Output the (x, y) coordinate of the center of the cell containing the given text.  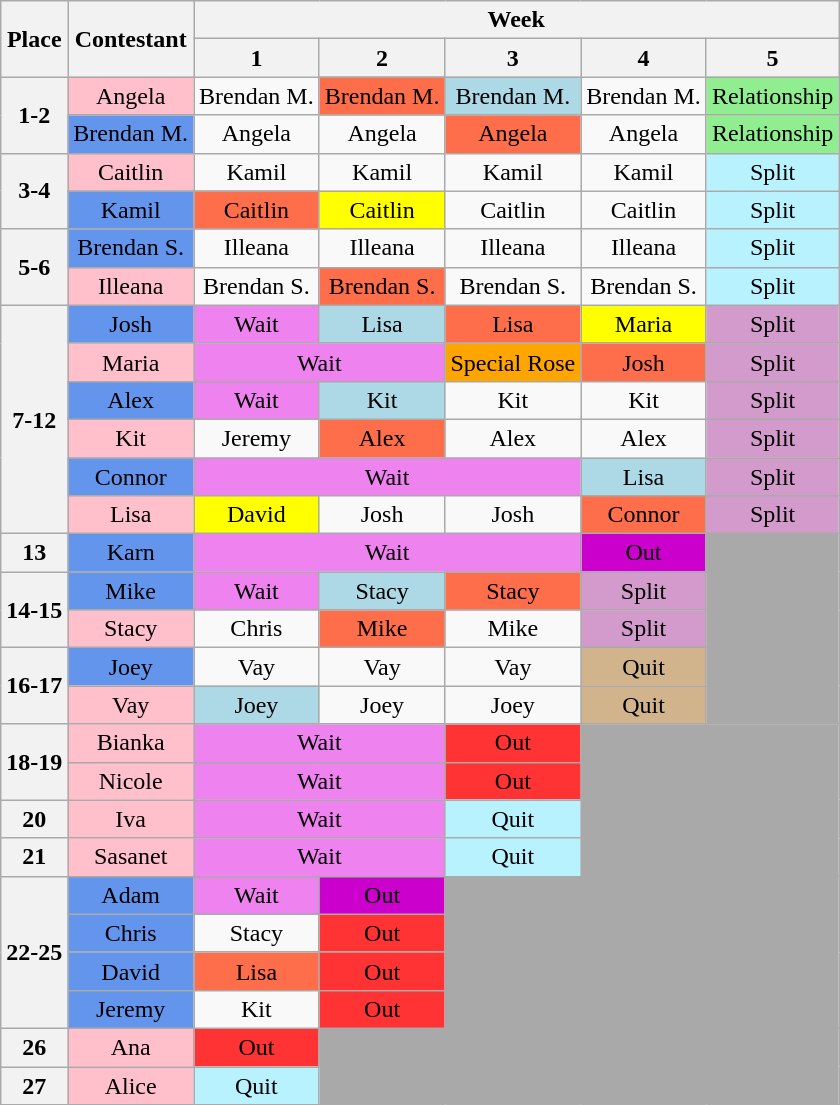
13 (34, 553)
3 (513, 58)
1 (257, 58)
7-12 (34, 419)
Contestant (131, 39)
Adam (131, 895)
1-2 (34, 115)
Week (516, 20)
14-15 (34, 610)
4 (644, 58)
27 (34, 1085)
Special Rose (513, 362)
Nicole (131, 781)
21 (34, 857)
Iva (131, 819)
22-25 (34, 952)
Sasanet (131, 857)
Place (34, 39)
Bianka (131, 743)
20 (34, 819)
Alice (131, 1085)
16-17 (34, 686)
5 (772, 58)
26 (34, 1047)
Ana (131, 1047)
3-4 (34, 191)
5-6 (34, 267)
2 (382, 58)
18-19 (34, 762)
Karn (131, 553)
